Search for the cell housing the specified text and yield its [X, Y] center coordinate. 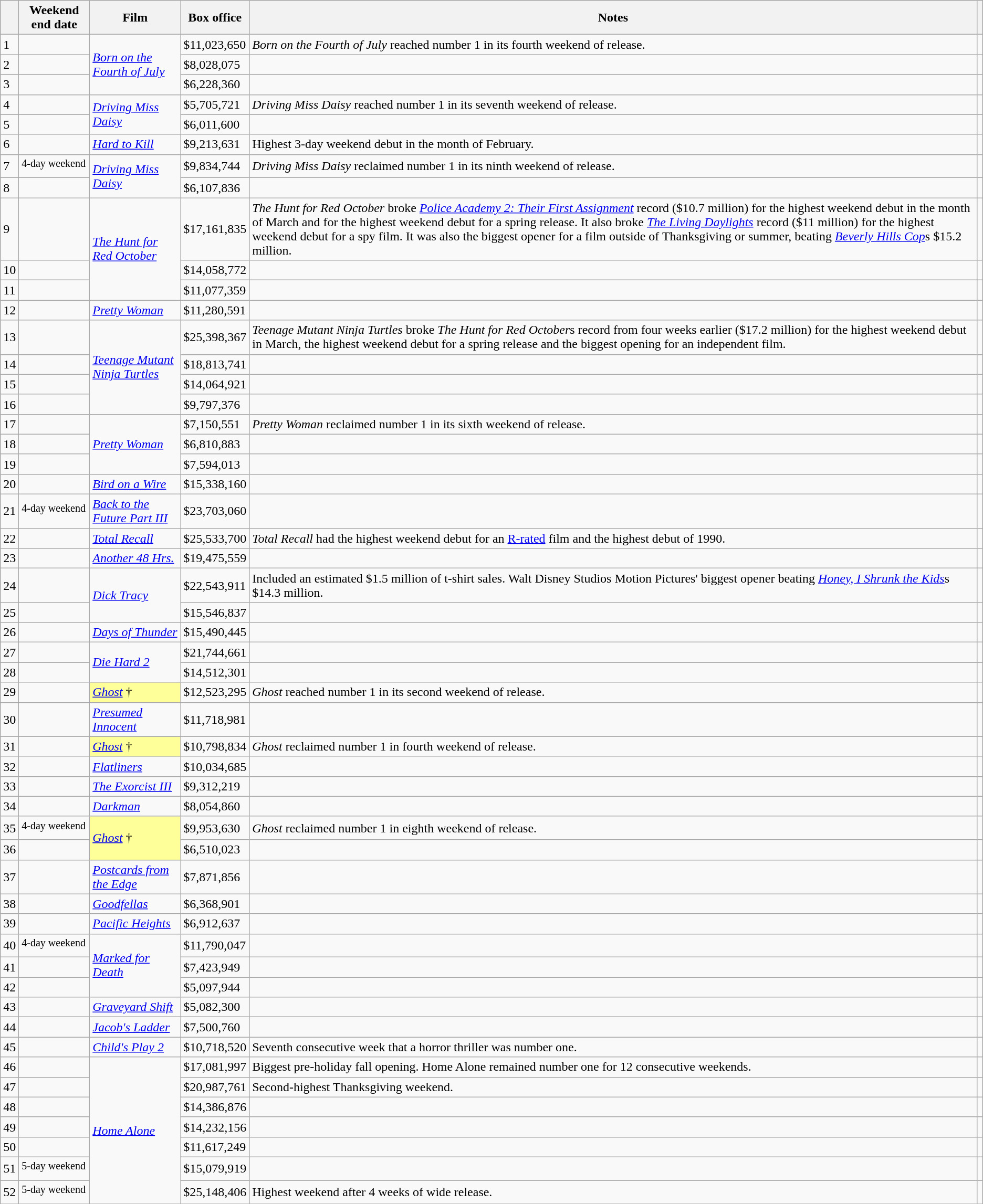
$11,023,650 [215, 45]
Another 48 Hrs. [135, 558]
Ghost reached number 1 in its second weekend of release. [613, 692]
$15,490,445 [215, 632]
31 [9, 746]
$5,705,721 [215, 104]
Die Hard 2 [135, 662]
$11,718,981 [215, 719]
$6,107,836 [215, 188]
11 [9, 290]
51 [9, 1168]
Highest weekend after 4 weeks of wide release. [613, 1192]
The Exorcist III [135, 786]
$7,500,760 [215, 1027]
$9,312,219 [215, 786]
$17,161,835 [215, 229]
50 [9, 1147]
36 [9, 850]
Ghost reclaimed number 1 in fourth weekend of release. [613, 746]
22 [9, 538]
Bird on a Wire [135, 484]
$15,546,837 [215, 612]
$8,028,075 [215, 65]
52 [9, 1192]
17 [9, 424]
$15,338,160 [215, 484]
Ghost reclaimed number 1 in eighth weekend of release. [613, 828]
Film [135, 18]
$20,987,761 [215, 1087]
7 [9, 166]
$8,054,860 [215, 806]
$9,797,376 [215, 404]
The Hunt for Red October [135, 249]
$17,081,997 [215, 1067]
$9,213,631 [215, 144]
$5,082,300 [215, 1007]
39 [9, 924]
$6,368,901 [215, 904]
38 [9, 904]
Second-highest Thanksgiving weekend. [613, 1087]
49 [9, 1127]
$14,386,876 [215, 1107]
$10,034,685 [215, 766]
20 [9, 484]
$7,871,856 [215, 876]
Pacific Heights [135, 924]
Back to the Future Part III [135, 511]
Total Recall had the highest weekend debut for an R-rated film and the highest debut of 1990. [613, 538]
Pretty Woman reclaimed number 1 in its sixth weekend of release. [613, 424]
Flatliners [135, 766]
46 [9, 1067]
$5,097,944 [215, 987]
$7,594,013 [215, 464]
Born on the Fourth of July [135, 65]
Box office [215, 18]
$19,475,559 [215, 558]
2 [9, 65]
Total Recall [135, 538]
$14,058,772 [215, 270]
5 [9, 124]
4 [9, 104]
47 [9, 1087]
29 [9, 692]
26 [9, 632]
1 [9, 45]
15 [9, 384]
$6,228,360 [215, 85]
$10,718,520 [215, 1047]
Days of Thunder [135, 632]
12 [9, 310]
16 [9, 404]
Dick Tracy [135, 595]
$23,703,060 [215, 511]
$21,744,661 [215, 652]
Jacob's Ladder [135, 1027]
$9,834,744 [215, 166]
$6,011,600 [215, 124]
35 [9, 828]
$6,510,023 [215, 850]
37 [9, 876]
$22,543,911 [215, 586]
$14,512,301 [215, 672]
Biggest pre-holiday fall opening. Home Alone remained number one for 12 consecutive weekends. [613, 1067]
Teenage Mutant Ninja Turtles [135, 367]
$15,079,919 [215, 1168]
19 [9, 464]
3 [9, 85]
$6,912,637 [215, 924]
8 [9, 188]
$11,280,591 [215, 310]
21 [9, 511]
$25,148,406 [215, 1192]
Weekend end date [55, 18]
$25,533,700 [215, 538]
Child's Play 2 [135, 1047]
28 [9, 672]
$11,617,249 [215, 1147]
24 [9, 586]
14 [9, 364]
32 [9, 766]
$14,064,921 [215, 384]
40 [9, 946]
6 [9, 144]
23 [9, 558]
25 [9, 612]
Postcards from the Edge [135, 876]
$18,813,741 [215, 364]
Darkman [135, 806]
$12,523,295 [215, 692]
10 [9, 270]
$6,810,883 [215, 444]
Driving Miss Daisy reached number 1 in its seventh weekend of release. [613, 104]
41 [9, 967]
Highest 3-day weekend debut in the month of February. [613, 144]
Seventh consecutive week that a horror thriller was number one. [613, 1047]
43 [9, 1007]
34 [9, 806]
Driving Miss Daisy reclaimed number 1 in its ninth weekend of release. [613, 166]
$9,953,630 [215, 828]
27 [9, 652]
$11,077,359 [215, 290]
$25,398,367 [215, 337]
18 [9, 444]
13 [9, 337]
30 [9, 719]
$11,790,047 [215, 946]
$14,232,156 [215, 1127]
44 [9, 1027]
45 [9, 1047]
$7,423,949 [215, 967]
33 [9, 786]
48 [9, 1107]
Presumed Innocent [135, 719]
Born on the Fourth of July reached number 1 in its fourth weekend of release. [613, 45]
Goodfellas [135, 904]
$7,150,551 [215, 424]
Hard to Kill [135, 144]
Graveyard Shift [135, 1007]
Marked for Death [135, 966]
Notes [613, 18]
$10,798,834 [215, 746]
9 [9, 229]
42 [9, 987]
Home Alone [135, 1131]
